Capture the cell that displays the provided text and extract its [X, Y] central coordinate. 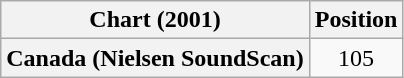
Canada (Nielsen SoundScan) [155, 58]
105 [356, 58]
Chart (2001) [155, 20]
Position [356, 20]
